Return (x, y) of the center of cell containing provided text 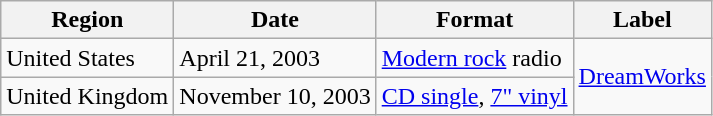
Region (88, 20)
April 21, 2003 (275, 58)
United States (88, 58)
Date (275, 20)
November 10, 2003 (275, 96)
United Kingdom (88, 96)
CD single, 7" vinyl (474, 96)
Format (474, 20)
Label (642, 20)
DreamWorks (642, 77)
Modern rock radio (474, 58)
